Provide the [x, y] coordinate of the cell's center where the given text is located.  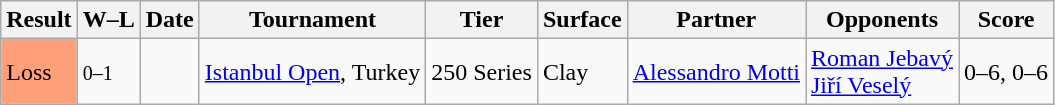
W–L [108, 20]
Score [1006, 20]
Partner [716, 20]
Alessandro Motti [716, 72]
Istanbul Open, Turkey [312, 72]
0–6, 0–6 [1006, 72]
Tier [482, 20]
Roman Jebavý Jiří Veselý [882, 72]
Date [170, 20]
Loss [39, 72]
250 Series [482, 72]
0–1 [108, 72]
Tournament [312, 20]
Result [39, 20]
Clay [582, 72]
Opponents [882, 20]
Surface [582, 20]
